From the cell containing the given text, extract its center point as [x, y] coordinate. 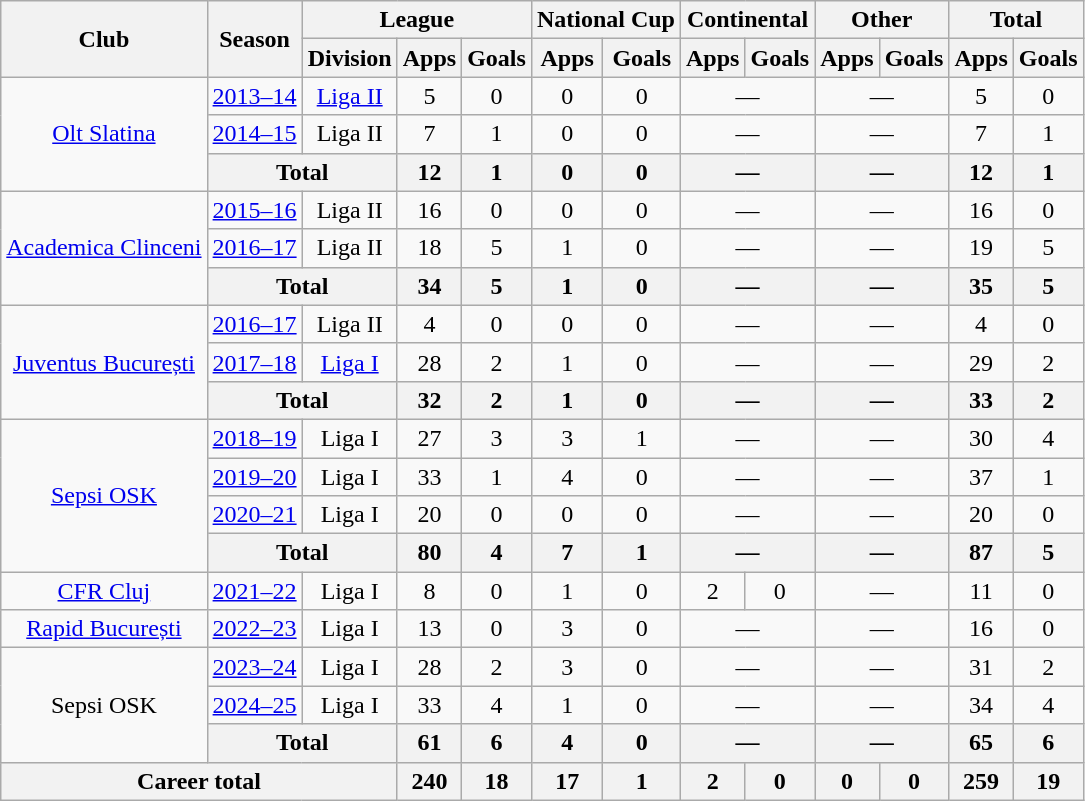
2020–21 [254, 515]
35 [981, 286]
87 [981, 553]
2014–15 [254, 134]
Rapid București [104, 629]
259 [981, 781]
31 [981, 667]
80 [429, 553]
Academica Clinceni [104, 248]
2015–16 [254, 210]
Season [254, 39]
2019–20 [254, 477]
8 [429, 591]
32 [429, 400]
Division [350, 58]
65 [981, 743]
2018–19 [254, 438]
37 [981, 477]
30 [981, 438]
2022–23 [254, 629]
League [416, 20]
CFR Cluj [104, 591]
61 [429, 743]
2013–14 [254, 96]
2017–18 [254, 362]
13 [429, 629]
Career total [199, 781]
27 [429, 438]
Continental [748, 20]
Club [104, 39]
17 [567, 781]
Juventus București [104, 362]
2021–22 [254, 591]
29 [981, 362]
Other [882, 20]
240 [429, 781]
Olt Slatina [104, 134]
National Cup [606, 20]
2023–24 [254, 667]
11 [981, 591]
2024–25 [254, 705]
